Provide the (x, y) coordinate of the cell's center where the given text is located.  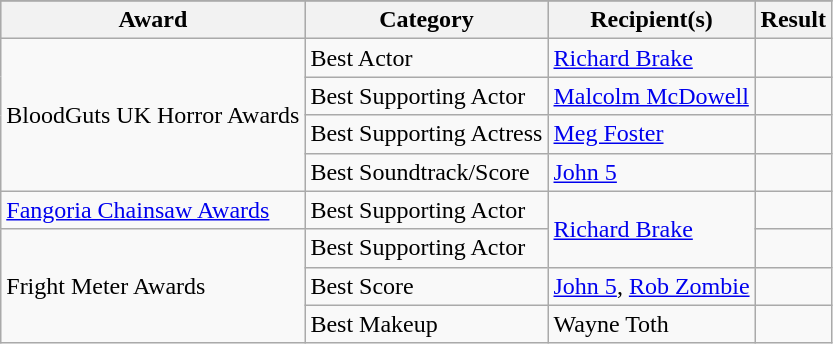
Best Score (426, 286)
BloodGuts UK Horror Awards (153, 115)
Malcolm McDowell (652, 96)
Meg Foster (652, 134)
Fangoria Chainsaw Awards (153, 210)
Recipient(s) (652, 20)
Result (793, 20)
Fright Meter Awards (153, 286)
Award (153, 20)
Best Soundtrack/Score (426, 172)
John 5, Rob Zombie (652, 286)
Best Makeup (426, 324)
Wayne Toth (652, 324)
Best Actor (426, 58)
Best Supporting Actress (426, 134)
John 5 (652, 172)
Category (426, 20)
